Return (X, Y) of the center of cell containing provided text 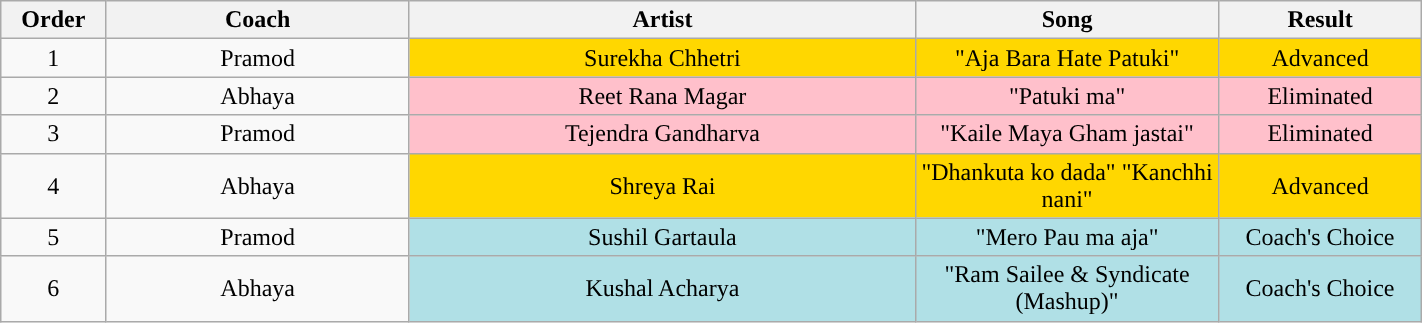
Order (54, 20)
"Dhankuta ko dada" "Kanchhi nani" (1067, 186)
Song (1067, 20)
Sushil Gartaula (662, 237)
6 (54, 288)
Reet Rana Magar (662, 96)
"Patuki ma" (1067, 96)
Kushal Acharya (662, 288)
"Mero Pau ma aja" (1067, 237)
5 (54, 237)
2 (54, 96)
Result (1320, 20)
3 (54, 134)
Artist (662, 20)
"Aja Bara Hate Patuki" (1067, 58)
"Kaile Maya Gham jastai" (1067, 134)
1 (54, 58)
Coach (258, 20)
4 (54, 186)
"Ram Sailee & Syndicate (Mashup)" (1067, 288)
Surekha Chhetri (662, 58)
Tejendra Gandharva (662, 134)
Shreya Rai (662, 186)
